Scan for the cell matching the given text and deliver its [x, y] coordinate at center. 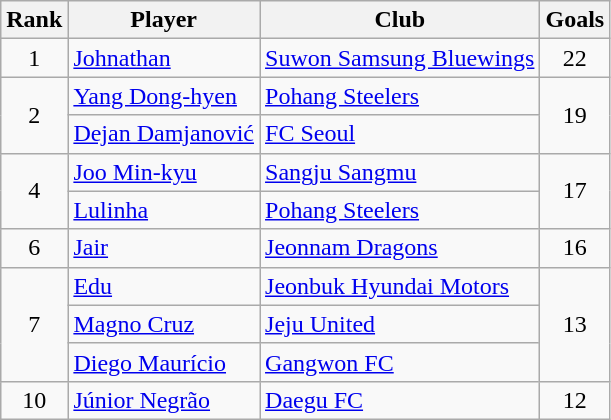
Gangwon FC [400, 362]
Dejan Damjanović [164, 134]
7 [34, 324]
Jeonnam Dragons [400, 248]
Jeju United [400, 324]
4 [34, 191]
19 [575, 115]
Suwon Samsung Bluewings [400, 58]
Joo Min-kyu [164, 172]
10 [34, 400]
2 [34, 115]
Sangju Sangmu [400, 172]
6 [34, 248]
Júnior Negrão [164, 400]
Magno Cruz [164, 324]
Goals [575, 20]
1 [34, 58]
17 [575, 191]
Lulinha [164, 210]
Jair [164, 248]
Diego Maurício [164, 362]
12 [575, 400]
Rank [34, 20]
Edu [164, 286]
Player [164, 20]
Yang Dong-hyen [164, 96]
FC Seoul [400, 134]
Daegu FC [400, 400]
13 [575, 324]
22 [575, 58]
16 [575, 248]
Johnathan [164, 58]
Jeonbuk Hyundai Motors [400, 286]
Club [400, 20]
